Provide the [X, Y] coordinate of the cell's center where the given text is located.  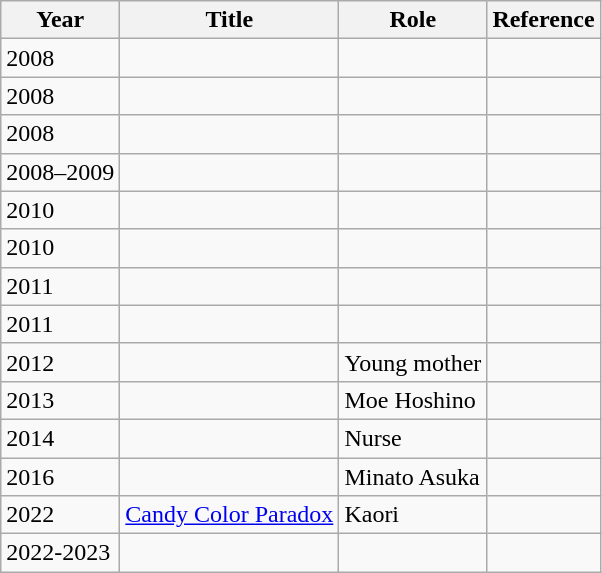
Reference [544, 20]
2022-2023 [60, 553]
Candy Color Paradox [230, 515]
Year [60, 20]
Kaori [413, 515]
Minato Asuka [413, 477]
2013 [60, 400]
Young mother [413, 362]
2022 [60, 515]
Nurse [413, 438]
2014 [60, 438]
Title [230, 20]
2008–2009 [60, 172]
Moe Hoshino [413, 400]
2012 [60, 362]
Role [413, 20]
2016 [60, 477]
